Locate the cell with the specified text and output its (x, y) center coordinate. 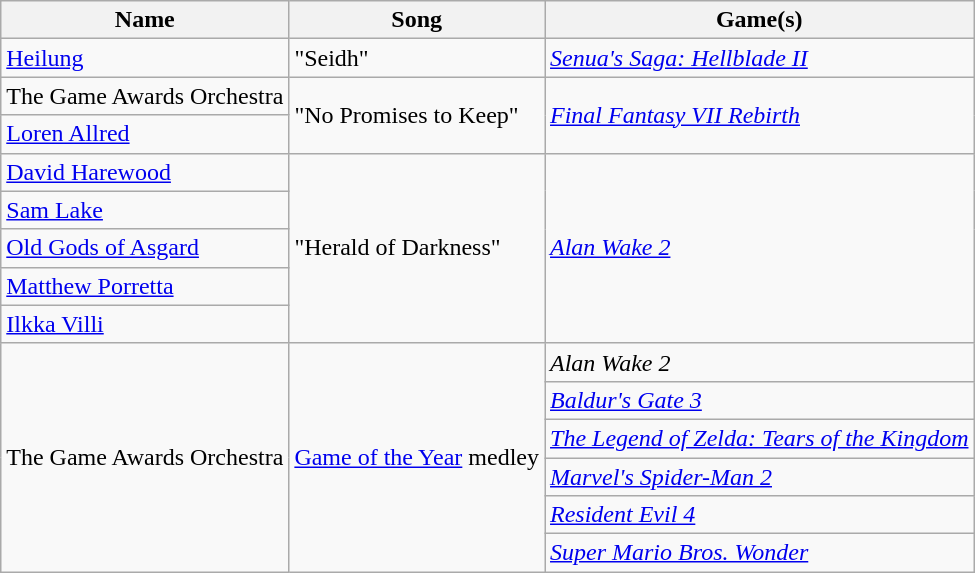
Final Fantasy VII Rebirth (759, 115)
Name (145, 20)
Heilung (145, 58)
Resident Evil 4 (759, 515)
Senua's Saga: Hellblade II (759, 58)
Old Gods of Asgard (145, 248)
Game of the Year medley (417, 457)
Ilkka Villi (145, 324)
"No Promises to Keep" (417, 115)
"Herald of Darkness" (417, 248)
Super Mario Bros. Wonder (759, 553)
Loren Allred (145, 134)
Matthew Porretta (145, 286)
"Seidh" (417, 58)
The Legend of Zelda: Tears of the Kingdom (759, 438)
Baldur's Gate 3 (759, 400)
David Harewood (145, 172)
Sam Lake (145, 210)
Game(s) (759, 20)
Marvel's Spider-Man 2 (759, 477)
Song (417, 20)
